Identify which cell holds the provided text, then report its (x, y) central coordinate. 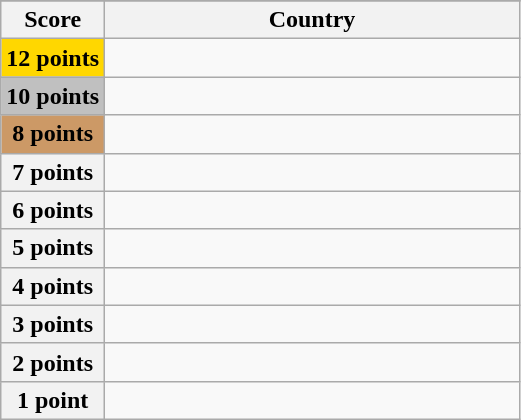
7 points (53, 172)
Score (53, 20)
4 points (53, 286)
12 points (53, 58)
2 points (53, 362)
1 point (53, 400)
6 points (53, 210)
10 points (53, 96)
3 points (53, 324)
Country (312, 20)
8 points (53, 134)
5 points (53, 248)
